For the text-containing cell, return its midpoint in (x, y) coordinate format. 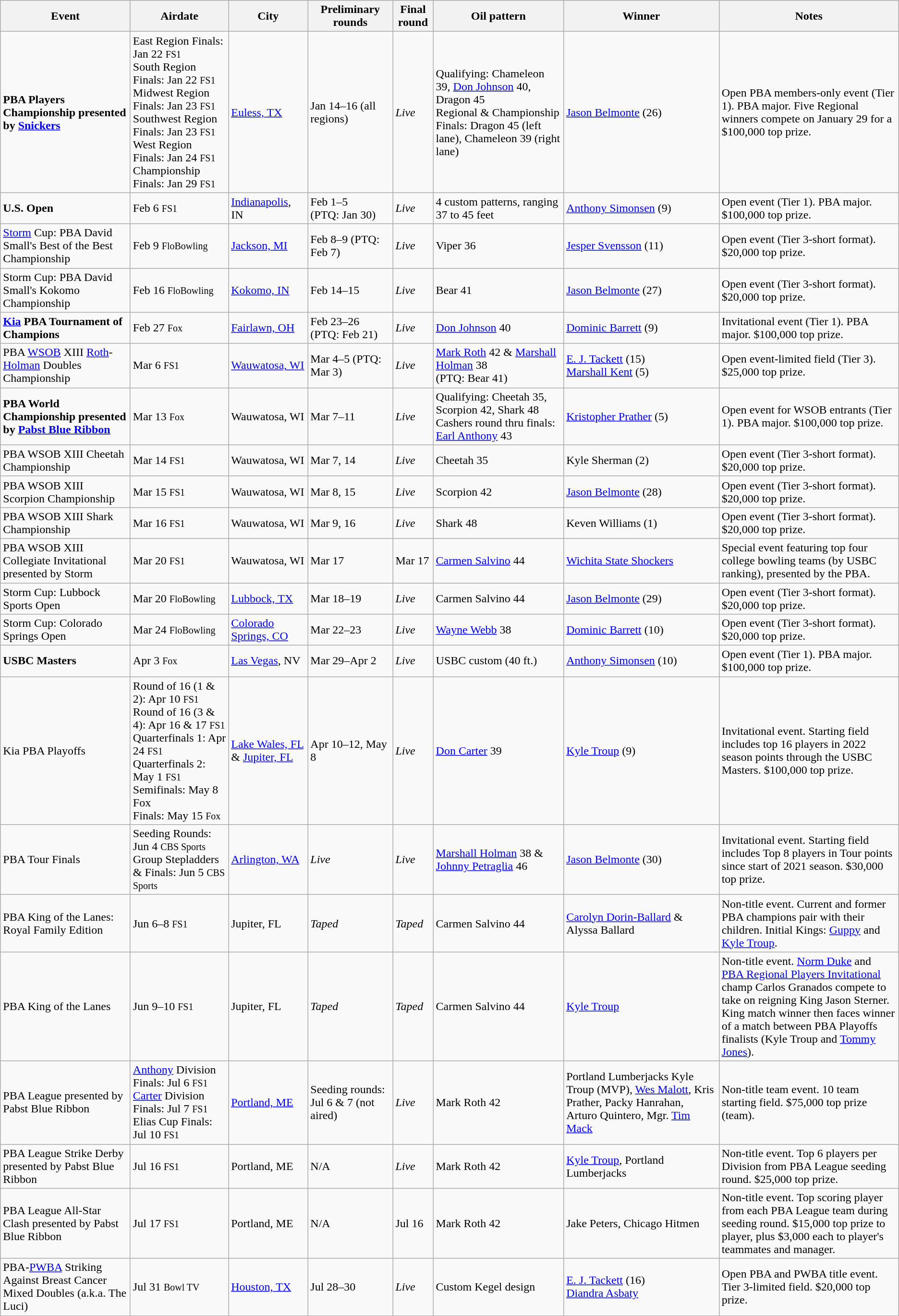
Mar 18–19 (351, 598)
Arlington, WA (268, 860)
Event (65, 16)
Indianapolis, IN (268, 208)
Euless, TX (268, 112)
E. J. Tackett (15) Marshall Kent (5) (642, 366)
Apr 3 Fox (179, 661)
Jul 16 FS1 (179, 1166)
Mar 29–Apr 2 (351, 661)
Feb 8–9 (PTQ: Feb 7) (351, 246)
Feb 1–5(PTQ: Jan 30) (351, 208)
PBA League presented by Pabst Blue Ribbon (65, 1103)
Cheetah 35 (498, 460)
Keven Williams (1) (642, 523)
Las Vegas, NV (268, 661)
E. J. Tackett (16) Diandra Asbaty (642, 1287)
Feb 6 FS1 (179, 208)
Open event for WSOB entrants (Tier 1). PBA major. $100,000 top prize. (809, 416)
Feb 14–15 (351, 290)
PBA Tour Finals (65, 860)
Dominic Barrett (9) (642, 328)
Don Carter 39 (498, 751)
PBA WSOB XIII Scorpion Championship (65, 492)
Storm Cup: PBA David Small's Best of the Best Championship (65, 246)
Non-title event. Current and former PBA champions pair with their children. Initial Kings: Guppy and Kyle Troup. (809, 923)
Mar 22–23 (351, 630)
Non-title team event. 10 team starting field. $75,000 top prize (team). (809, 1103)
Anthony Division Finals: Jul 6 FS1Carter Division Finals: Jul 7 FS1Elias Cup Finals: Jul 10 FS1 (179, 1103)
Invitational event. Starting field includes top 16 players in 2022 season points through the USBC Masters. $100,000 top prize. (809, 751)
PBA-PWBA Striking Against Breast Cancer Mixed Doubles (a.k.a. The Luci) (65, 1287)
Special event featuring top four college bowling teams (by USBC ranking), presented by the PBA. (809, 561)
Storm Cup: Colorado Springs Open (65, 630)
Jason Belmonte (26) (642, 112)
Viper 36 (498, 246)
Jackson, MI (268, 246)
Storm Cup: Lubbock Sports Open (65, 598)
Fairlawn, OH (268, 328)
Jake Peters, Chicago Hitmen (642, 1223)
Mar 8, 15 (351, 492)
Jun 6–8 FS1 (179, 923)
Airdate (179, 16)
Non-title event. Top 6 players per Division from PBA League seeding round. $25,000 top prize. (809, 1166)
Carolyn Dorin-Ballard & Alyssa Ballard (642, 923)
Open PBA members-only event (Tier 1). PBA major. Five Regional winners compete on January 29 for a $100,000 top prize. (809, 112)
Jul 17 FS1 (179, 1223)
Mar 4–5 (PTQ: Mar 3) (351, 366)
Marshall Holman 38 & Johnny Petraglia 46 (498, 860)
Portland Lumberjacks Kyle Troup (MVP), Wes Malott, Kris Prather, Packy Hanrahan, Arturo Quintero, Mgr. Tim Mack (642, 1103)
Kokomo, IN (268, 290)
PBA WSOB XIII Roth-Holman Doubles Championship (65, 366)
Wichita State Shockers (642, 561)
Feb 27 Fox (179, 328)
Houston, TX (268, 1287)
Kia PBA Tournament of Champions (65, 328)
Oil pattern (498, 16)
Jul 31 Bowl TV (179, 1287)
Mar 24 FloBowling (179, 630)
Jesper Svensson (11) (642, 246)
Mar 14 FS1 (179, 460)
Don Johnson 40 (498, 328)
PBA WSOB XIII Shark Championship (65, 523)
Lake Wales, FL & Jupiter, FL (268, 751)
U.S. Open (65, 208)
Jan 14–16 (all regions) (351, 112)
Dominic Barrett (10) (642, 630)
PBA World Championship presented by Pabst Blue Ribbon (65, 416)
Mar 15 FS1 (179, 492)
Final round (413, 16)
Jason Belmonte (29) (642, 598)
PBA Players Championship presented by Snickers (65, 112)
USBC custom (40 ft.) (498, 661)
Notes (809, 16)
Jason Belmonte (28) (642, 492)
Kristopher Prather (5) (642, 416)
Open event-limited field (Tier 3). $25,000 top prize. (809, 366)
Qualifying: Cheetah 35, Scorpion 42, Shark 48Cashers round thru finals: Earl Anthony 43 (498, 416)
Mar 9, 16 (351, 523)
Seeding Rounds: Jun 4 CBS SportsGroup Stepladders & Finals: Jun 5 CBS Sports (179, 860)
Shark 48 (498, 523)
Qualifying: Chameleon 39, Don Johnson 40, Dragon 45Regional & Championship Finals: Dragon 45 (left lane), Chameleon 39 (right lane) (498, 112)
Invitational event. Starting field includes Top 8 players in Tour points since start of 2021 season. $30,000 top prize. (809, 860)
Lubbock, TX (268, 598)
Storm Cup: PBA David Small's Kokomo Championship (65, 290)
Anthony Simonsen (10) (642, 661)
Preliminary rounds (351, 16)
PBA King of the Lanes (65, 1007)
Apr 10–12, May 8 (351, 751)
Scorpion 42 (498, 492)
Mar 20 FS1 (179, 561)
Jun 9–10 FS1 (179, 1007)
Custom Kegel design (498, 1287)
City (268, 16)
Feb 23–26 (PTQ: Feb 21) (351, 328)
PBA King of the Lanes: Royal Family Edition (65, 923)
Open PBA and PWBA title event. Tier 3-limited field. $20,000 top prize. (809, 1287)
Kyle Troup (9) (642, 751)
PBA WSOB XIII Cheetah Championship (65, 460)
Mark Roth 42 & Marshall Holman 38(PTQ: Bear 41) (498, 366)
Kia PBA Playoffs (65, 751)
Feb 9 FloBowling (179, 246)
PBA League Strike Derby presented by Pabst Blue Ribbon (65, 1166)
Mar 20 FloBowling (179, 598)
Seeding rounds: Jul 6 & 7 (not aired) (351, 1103)
4 custom patterns, ranging 37 to 45 feet (498, 208)
Winner (642, 16)
Mar 7–11 (351, 416)
Jason Belmonte (30) (642, 860)
Kyle Troup, Portland Lumberjacks (642, 1166)
Jason Belmonte (27) (642, 290)
PBA WSOB XIII Collegiate Invitational presented by Storm (65, 561)
Anthony Simonsen (9) (642, 208)
Mar 13 Fox (179, 416)
Mar 16 FS1 (179, 523)
Jul 28–30 (351, 1287)
Bear 41 (498, 290)
Wayne Webb 38 (498, 630)
Invitational event (Tier 1). PBA major. $100,000 top prize. (809, 328)
Kyle Sherman (2) (642, 460)
Mar 6 FS1 (179, 366)
Kyle Troup (642, 1007)
Mar 7, 14 (351, 460)
Colorado Springs, CO (268, 630)
Jul 16 (413, 1223)
PBA League All-Star Clash presented by Pabst Blue Ribbon (65, 1223)
USBC Masters (65, 661)
Feb 16 FloBowling (179, 290)
